Find where the given text appears and provide that cell's center as (x, y) coordinate. 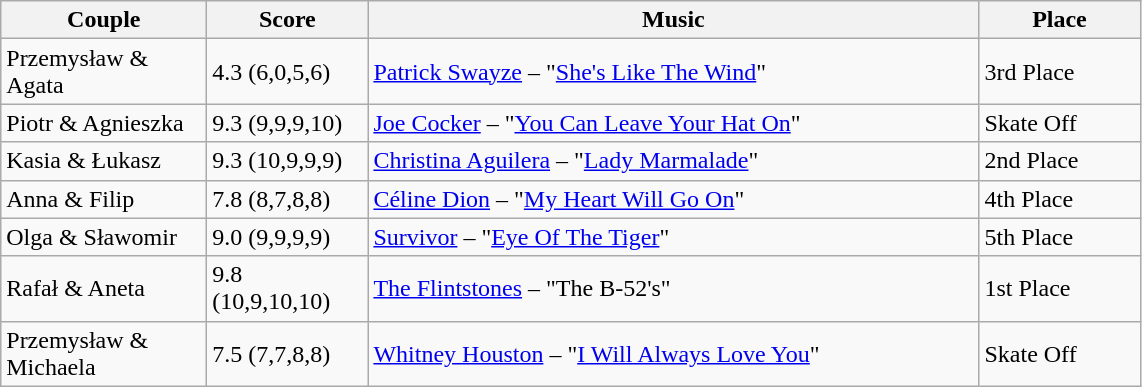
Place (1060, 20)
Christina Aguilera – "Lady Marmalade" (674, 161)
7.8 (8,7,8,8) (288, 199)
7.5 (7,7,8,8) (288, 354)
Joe Cocker – "You Can Leave Your Hat On" (674, 123)
2nd Place (1060, 161)
4.3 (6,0,5,6) (288, 72)
Whitney Houston – "I Will Always Love You" (674, 354)
9.8 (10,9,10,10) (288, 288)
The Flintstones – "The B-52's" (674, 288)
Score (288, 20)
Przemysław & Michaela (104, 354)
Céline Dion – "My Heart Will Go On" (674, 199)
Przemysław & Agata (104, 72)
9.3 (9,9,9,10) (288, 123)
9.3 (10,9,9,9) (288, 161)
Patrick Swayze – "She's Like The Wind" (674, 72)
5th Place (1060, 237)
4th Place (1060, 199)
Anna & Filip (104, 199)
Piotr & Agnieszka (104, 123)
Music (674, 20)
1st Place (1060, 288)
Kasia & Łukasz (104, 161)
3rd Place (1060, 72)
Rafał & Aneta (104, 288)
Survivor – "Eye Of The Tiger" (674, 237)
9.0 (9,9,9,9) (288, 237)
Couple (104, 20)
Olga & Sławomir (104, 237)
